Scan for the cell matching the given text and deliver its [x, y] coordinate at center. 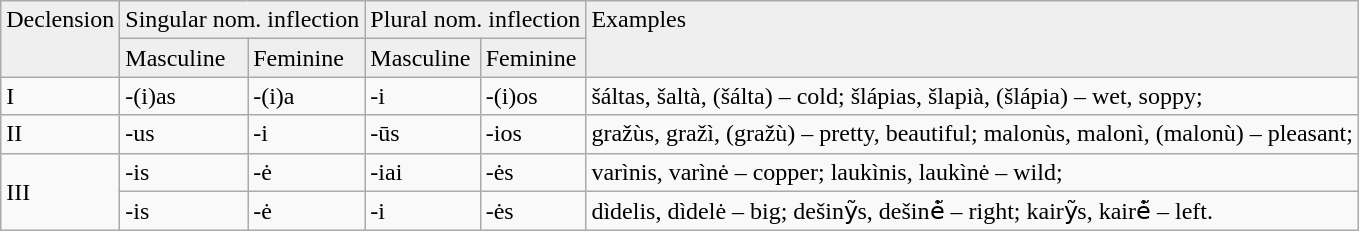
-us [184, 134]
Declension [60, 39]
-ūs [422, 134]
-iai [422, 172]
Plural nom. inflection [476, 20]
I [60, 96]
varìnis, varìnė – copper; laukìnis, laukìnė – wild; [972, 172]
gražùs, gražì, (gražù) – pretty, beautiful; malonùs, malonì, (malonù) – pleasant; [972, 134]
-ios [533, 134]
-(i)a [306, 96]
Singular nom. inflection [242, 20]
Examples [972, 39]
-(i)as [184, 96]
dìdelis, dìdelė – big; dešinỹs, dešinė̃ – right; kairỹs, kairė̃ – left. [972, 211]
-(i)os [533, 96]
III [60, 192]
šáltas, šaltà, (šálta) – cold; šlápias, šlapià, (šlápia) – wet, soppy; [972, 96]
II [60, 134]
